Locate the cell with the specified text and output its (x, y) center coordinate. 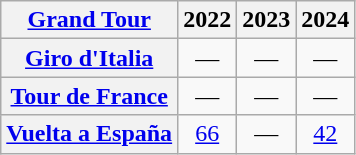
2023 (266, 20)
66 (208, 134)
2022 (208, 20)
Grand Tour (90, 20)
42 (326, 134)
2024 (326, 20)
Giro d'Italia (90, 58)
Tour de France (90, 96)
Vuelta a España (90, 134)
